Search for the cell housing the specified text and yield its (X, Y) center coordinate. 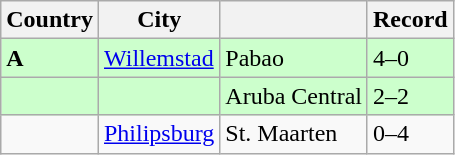
Aruba Central (294, 96)
Philipsburg (158, 134)
A (50, 58)
4–0 (410, 58)
Record (410, 20)
City (158, 20)
Willemstad (158, 58)
Pabao (294, 58)
St. Maarten (294, 134)
0–4 (410, 134)
Country (50, 20)
2–2 (410, 96)
